From the cell containing the given text, extract its center point as [x, y] coordinate. 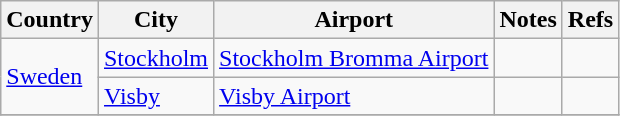
Visby Airport [354, 96]
Notes [528, 20]
City [156, 20]
Stockholm [156, 58]
Airport [354, 20]
Country [50, 20]
Refs [590, 20]
Stockholm Bromma Airport [354, 58]
Sweden [50, 77]
Visby [156, 96]
